Detect which cell encompasses the target text, then output its [x, y] center coordinate. 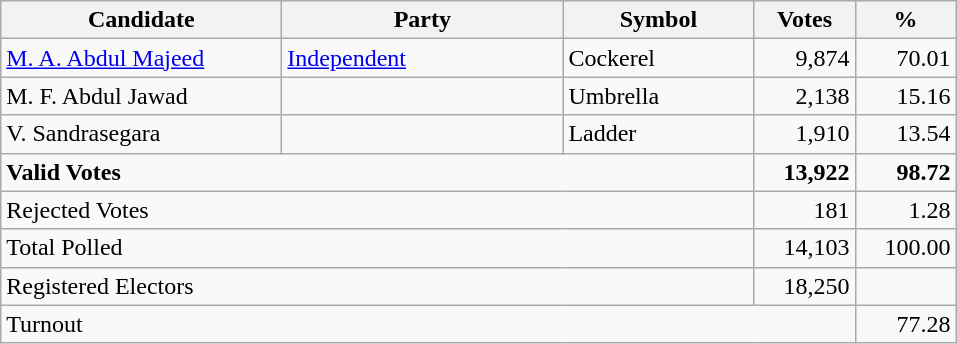
9,874 [804, 58]
M. F. Abdul Jawad [142, 96]
% [906, 20]
2,138 [804, 96]
V. Sandrasegara [142, 134]
Total Polled [378, 248]
100.00 [906, 248]
15.16 [906, 96]
13,922 [804, 172]
13.54 [906, 134]
Umbrella [658, 96]
Symbol [658, 20]
Valid Votes [378, 172]
98.72 [906, 172]
70.01 [906, 58]
M. A. Abdul Majeed [142, 58]
Party [422, 20]
Candidate [142, 20]
Cockerel [658, 58]
Votes [804, 20]
Registered Electors [378, 286]
Rejected Votes [378, 210]
1,910 [804, 134]
14,103 [804, 248]
181 [804, 210]
1.28 [906, 210]
77.28 [906, 324]
18,250 [804, 286]
Turnout [428, 324]
Ladder [658, 134]
Independent [422, 58]
